Find where the given text appears and provide that cell's center as [X, Y] coordinate. 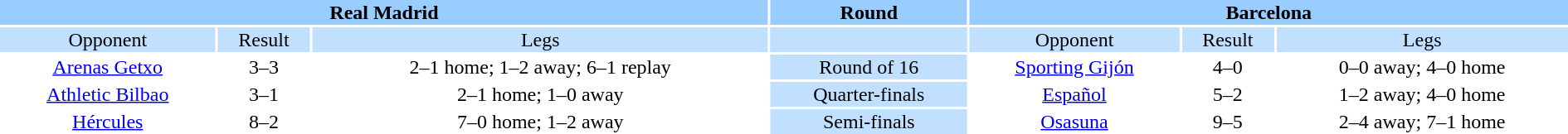
Round [869, 12]
Round of 16 [869, 67]
Athletic Bilbao [108, 94]
7–0 home; 1–2 away [541, 122]
Osasuna [1075, 122]
5–2 [1228, 94]
2–4 away; 7–1 home [1422, 122]
Quarter-finals [869, 94]
2–1 home; 1–2 away; 6–1 replay [541, 67]
2–1 home; 1–0 away [541, 94]
1–2 away; 4–0 home [1422, 94]
Sporting Gijón [1075, 67]
3–1 [264, 94]
4–0 [1228, 67]
Real Madrid [384, 12]
0–0 away; 4–0 home [1422, 67]
Hércules [108, 122]
Español [1075, 94]
Barcelona [1269, 12]
3–3 [264, 67]
9–5 [1228, 122]
Semi-finals [869, 122]
8–2 [264, 122]
Arenas Getxo [108, 67]
